Identify which cell holds the provided text, then report its [X, Y] central coordinate. 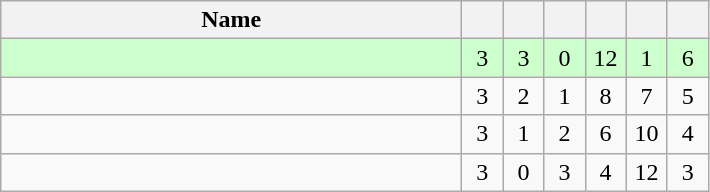
8 [606, 96]
Name [232, 20]
5 [688, 96]
10 [646, 134]
7 [646, 96]
